Determine the [x, y] coordinate at the center of the cell enclosing the given text.  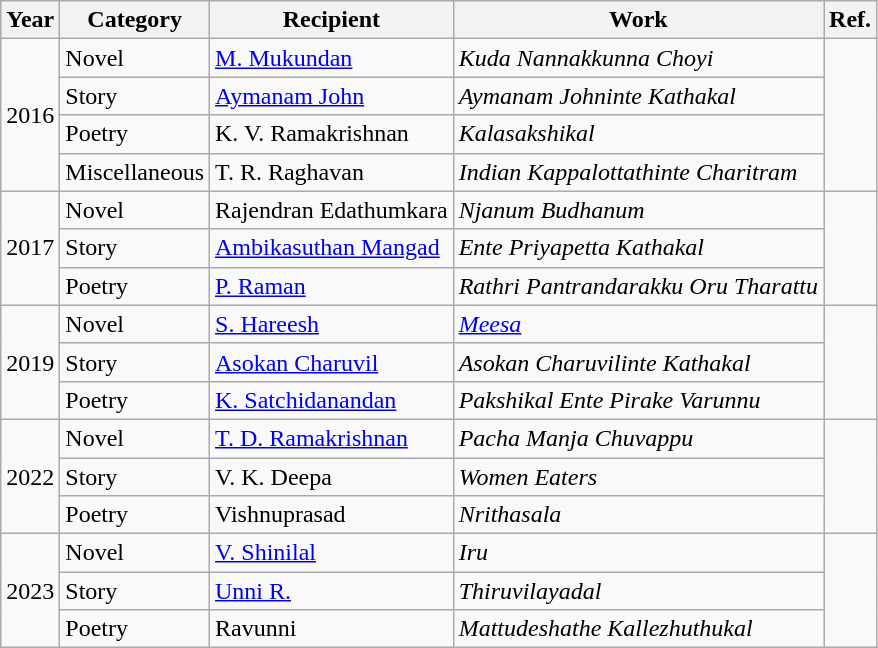
Mattudeshathe Kallezhuthukal [638, 629]
Category [135, 20]
2016 [30, 115]
Kalasakshikal [638, 134]
Kuda Nannakkunna Choyi [638, 58]
Pacha Manja Chuvappu [638, 438]
Meesa [638, 324]
Year [30, 20]
2019 [30, 362]
S. Hareesh [332, 324]
2023 [30, 591]
Iru [638, 553]
Rathri Pantrandarakku Oru Tharattu [638, 286]
Unni R. [332, 591]
Ref. [850, 20]
Miscellaneous [135, 172]
V. Shinilal [332, 553]
Njanum Budhanum [638, 210]
Ente Priyapetta Kathakal [638, 248]
2017 [30, 248]
T. D. Ramakrishnan [332, 438]
Work [638, 20]
Women Eaters [638, 477]
Aymanam Johninte Kathakal [638, 96]
K. Satchidanandan [332, 400]
P. Raman [332, 286]
Asokan Charuvilinte Kathakal [638, 362]
Thiruvilayadal [638, 591]
M. Mukundan [332, 58]
Rajendran Edathumkara [332, 210]
Ravunni [332, 629]
Aymanam John [332, 96]
Asokan Charuvil [332, 362]
Indian Kappalottathinte Charitram [638, 172]
2022 [30, 476]
Vishnuprasad [332, 515]
T. R. Raghavan [332, 172]
Pakshikal Ente Pirake Varunnu [638, 400]
Ambikasuthan Mangad [332, 248]
Nrithasala [638, 515]
K. V. Ramakrishnan [332, 134]
V. K. Deepa [332, 477]
Recipient [332, 20]
